Return the (x, y) coordinate for the center point of the cell that contains the specified text.  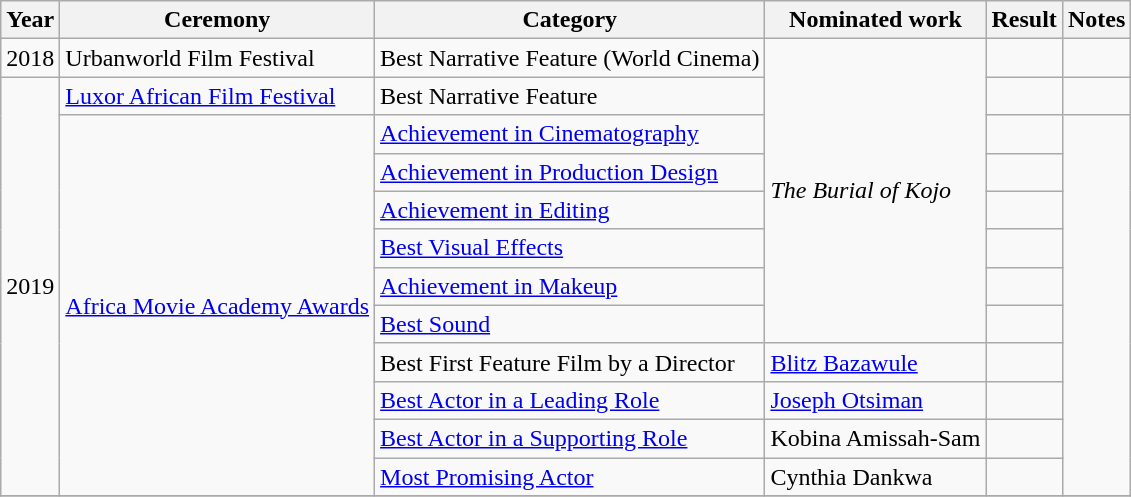
Nominated work (876, 20)
Cynthia Dankwa (876, 477)
Notes (1096, 20)
Luxor African Film Festival (218, 96)
Best Narrative Feature (570, 96)
Year (30, 20)
Best First Feature Film by a Director (570, 362)
The Burial of Kojo (876, 191)
Achievement in Cinematography (570, 134)
Category (570, 20)
Blitz Bazawule (876, 362)
Result (1024, 20)
Achievement in Production Design (570, 172)
Most Promising Actor (570, 477)
Joseph Otsiman (876, 400)
Achievement in Makeup (570, 286)
Africa Movie Academy Awards (218, 306)
Best Sound (570, 324)
Ceremony (218, 20)
Best Actor in a Leading Role (570, 400)
Best Actor in a Supporting Role (570, 438)
Achievement in Editing (570, 210)
Kobina Amissah-Sam (876, 438)
2019 (30, 286)
Best Visual Effects (570, 248)
Urbanworld Film Festival (218, 58)
2018 (30, 58)
Best Narrative Feature (World Cinema) (570, 58)
